Return the (x, y) coordinate for the center point of the cell that contains the specified text.  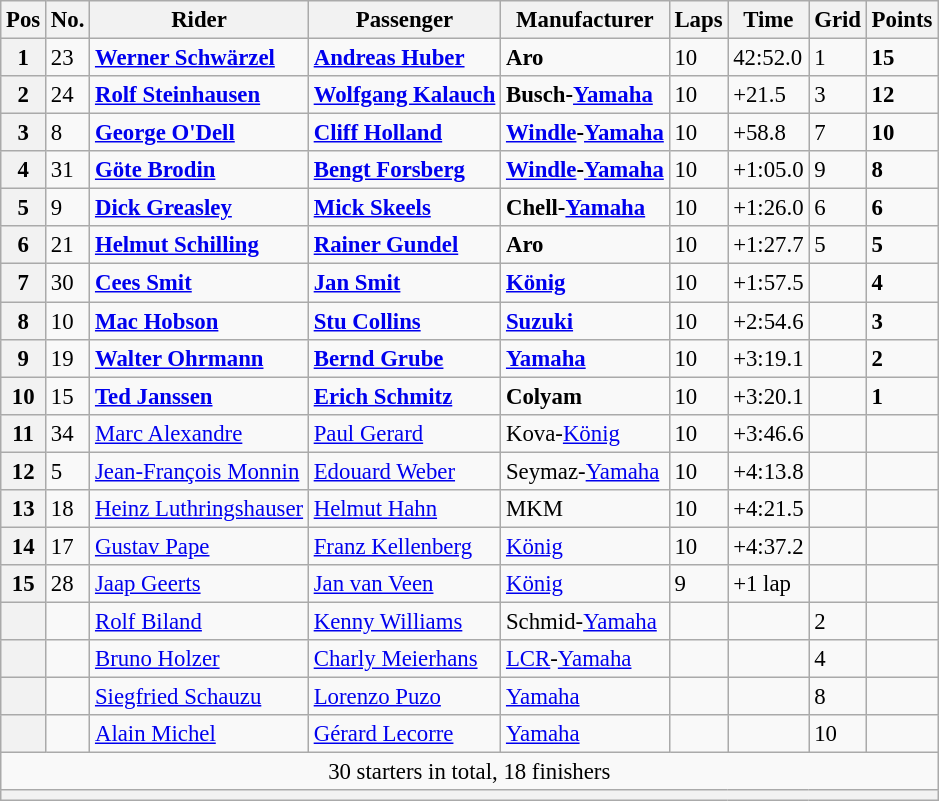
+1 lap (768, 584)
Werner Schwärzel (200, 58)
Kova-König (585, 433)
18 (68, 509)
Jaap Geerts (200, 584)
Gérard Lecorre (404, 734)
Wolfgang Kalauch (404, 95)
Bernd Grube (404, 358)
+1:26.0 (768, 208)
Time (768, 20)
34 (68, 433)
Siegfried Schauzu (200, 697)
30 (68, 283)
31 (68, 170)
Marc Alexandre (200, 433)
+1:05.0 (768, 170)
+21.5 (768, 95)
Mick Skeels (404, 208)
+2:54.6 (768, 321)
Erich Schmitz (404, 396)
13 (24, 509)
Franz Kellenberg (404, 546)
23 (68, 58)
Busch-Yamaha (585, 95)
+3:46.6 (768, 433)
Bengt Forsberg (404, 170)
Passenger (404, 20)
+4:13.8 (768, 471)
Alain Michel (200, 734)
Cliff Holland (404, 133)
Helmut Schilling (200, 245)
Rainer Gundel (404, 245)
No. (68, 20)
30 starters in total, 18 finishers (470, 772)
Cees Smit (200, 283)
Ted Janssen (200, 396)
Charly Meierhans (404, 659)
28 (68, 584)
Mac Hobson (200, 321)
21 (68, 245)
Colyam (585, 396)
Seymaz-Yamaha (585, 471)
Helmut Hahn (404, 509)
42:52.0 (768, 58)
+4:37.2 (768, 546)
Suzuki (585, 321)
+4:21.5 (768, 509)
Jan van Veen (404, 584)
Andreas Huber (404, 58)
Points (902, 20)
LCR-Yamaha (585, 659)
Stu Collins (404, 321)
Rolf Biland (200, 621)
Schmid-Yamaha (585, 621)
Heinz Luthringshauser (200, 509)
+1:57.5 (768, 283)
Jean-François Monnin (200, 471)
+3:19.1 (768, 358)
Bruno Holzer (200, 659)
Walter Ohrmann (200, 358)
Grid (838, 20)
+3:20.1 (768, 396)
Rolf Steinhausen (200, 95)
Kenny Williams (404, 621)
Gustav Pape (200, 546)
+58.8 (768, 133)
George O'Dell (200, 133)
Jan Smit (404, 283)
Lorenzo Puzo (404, 697)
Manufacturer (585, 20)
Chell-Yamaha (585, 208)
MKM (585, 509)
19 (68, 358)
Dick Greasley (200, 208)
+1:27.7 (768, 245)
Pos (24, 20)
Rider (200, 20)
11 (24, 433)
Göte Brodin (200, 170)
14 (24, 546)
Laps (698, 20)
Paul Gerard (404, 433)
17 (68, 546)
24 (68, 95)
Edouard Weber (404, 471)
